Return (X, Y) of the center of cell containing provided text 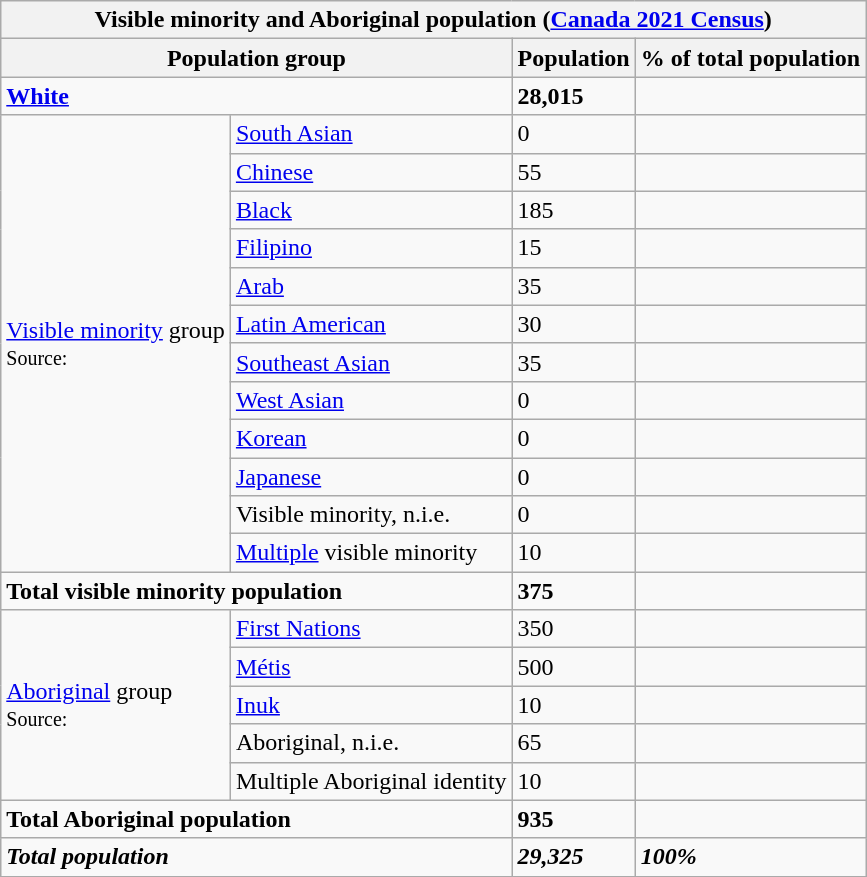
Aboriginal, n.i.e. (371, 743)
375 (574, 591)
Visible minority groupSource: (116, 344)
500 (574, 667)
Arab (371, 286)
Inuk (371, 705)
Métis (371, 667)
30 (574, 324)
Total visible minority population (256, 591)
Chinese (371, 172)
55 (574, 172)
185 (574, 210)
Visible minority and Aboriginal population (Canada 2021 Census) (434, 20)
White (256, 96)
West Asian (371, 400)
65 (574, 743)
Black (371, 210)
Aboriginal groupSource: (116, 705)
Multiple Aboriginal identity (371, 781)
Population (574, 58)
First Nations (371, 629)
Population group (256, 58)
100% (750, 857)
Multiple visible minority (371, 553)
Southeast Asian (371, 362)
Filipino (371, 248)
28,015 (574, 96)
Korean (371, 438)
935 (574, 819)
% of total population (750, 58)
Total Aboriginal population (256, 819)
Visible minority, n.i.e. (371, 515)
350 (574, 629)
Total population (256, 857)
15 (574, 248)
Latin American (371, 324)
South Asian (371, 134)
29,325 (574, 857)
Japanese (371, 477)
